Return [X, Y] of the center of cell containing provided text 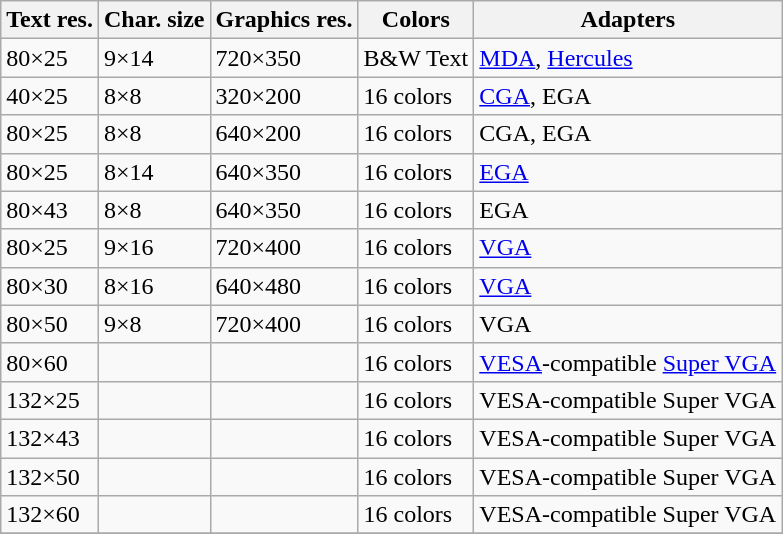
Graphics res. [284, 20]
Adapters [628, 20]
720×350 [284, 58]
Text res. [50, 20]
80×30 [50, 286]
B&W Text [416, 58]
9×16 [154, 248]
Colors [416, 20]
40×25 [50, 96]
9×8 [154, 324]
80×50 [50, 324]
320×200 [284, 96]
80×43 [50, 210]
9×14 [154, 58]
8×14 [154, 172]
MDA, Hercules [628, 58]
132×50 [50, 477]
Char. size [154, 20]
640×200 [284, 134]
640×480 [284, 286]
80×60 [50, 362]
132×60 [50, 515]
132×25 [50, 400]
8×16 [154, 286]
132×43 [50, 438]
